From the cell containing the given text, extract its center point as [x, y] coordinate. 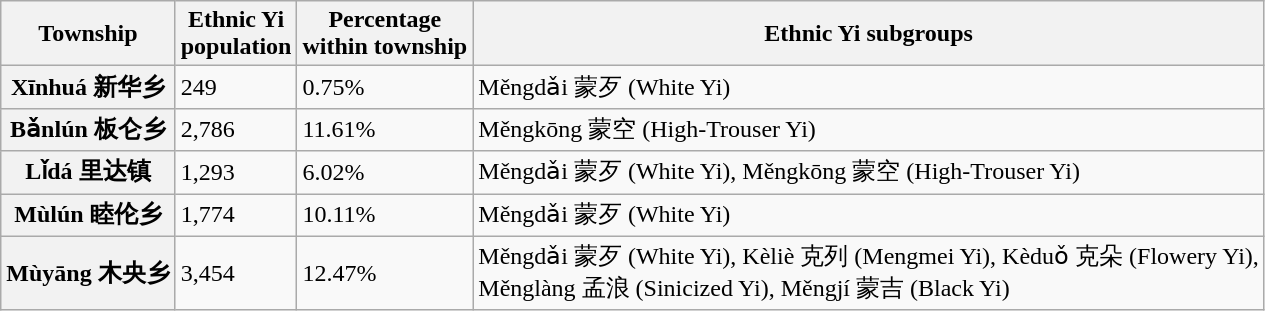
Mùyāng 木央乡 [88, 273]
3,454 [236, 273]
Ethnic Yi subgroups [869, 34]
11.61% [385, 130]
6.02% [385, 172]
10.11% [385, 216]
249 [236, 88]
1,293 [236, 172]
Ethnic Yi population [236, 34]
Bǎnlún 板仑乡 [88, 130]
12.47% [385, 273]
Měngdǎi 蒙歹 (White Yi), Měngkōng 蒙空 (High-Trouser Yi) [869, 172]
Xīnhuá 新华乡 [88, 88]
Lǐdá 里达镇 [88, 172]
Měngdǎi 蒙歹 (White Yi), Kèliè 克列 (Mengmei Yi), Kèduǒ 克朵 (Flowery Yi), Měnglàng 孟浪 (Sinicized Yi), Měngjí 蒙吉 (Black Yi) [869, 273]
0.75% [385, 88]
Mùlún 睦伦乡 [88, 216]
1,774 [236, 216]
Percentage within township [385, 34]
Township [88, 34]
2,786 [236, 130]
Měngkōng 蒙空 (High-Trouser Yi) [869, 130]
